Return (x, y) of the center of cell containing provided text 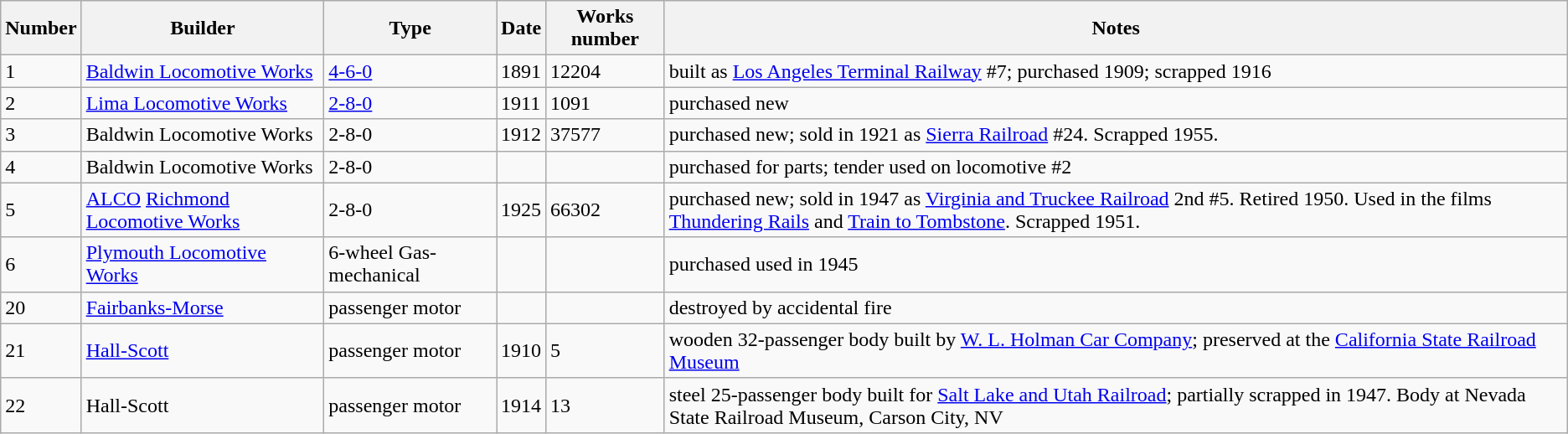
1 (41, 71)
1912 (521, 135)
21 (41, 350)
2 (41, 103)
6 (41, 265)
destroyed by accidental fire (1116, 307)
Fairbanks-Morse (203, 307)
purchased used in 1945 (1116, 265)
1091 (606, 103)
ALCO Richmond Locomotive Works (203, 209)
Notes (1116, 28)
purchased new (1116, 103)
22 (41, 406)
20 (41, 307)
steel 25-passenger body built for Salt Lake and Utah Railroad; partially scrapped in 1947. Body at Nevada State Railroad Museum, Carson City, NV (1116, 406)
1925 (521, 209)
Lima Locomotive Works (203, 103)
purchased new; sold in 1921 as Sierra Railroad #24. Scrapped 1955. (1116, 135)
built as Los Angeles Terminal Railway #7; purchased 1909; scrapped 1916 (1116, 71)
13 (606, 406)
1910 (521, 350)
Type (410, 28)
Number (41, 28)
12204 (606, 71)
1911 (521, 103)
Date (521, 28)
1891 (521, 71)
4-6-0 (410, 71)
purchased for parts; tender used on locomotive #2 (1116, 167)
1914 (521, 406)
4 (41, 167)
37577 (606, 135)
66302 (606, 209)
Works number (606, 28)
Plymouth Locomotive Works (203, 265)
6-wheel Gas-mechanical (410, 265)
3 (41, 135)
Builder (203, 28)
wooden 32-passenger body built by W. L. Holman Car Company; preserved at the California State Railroad Museum (1116, 350)
